Find where the given text appears and provide that cell's center as (X, Y) coordinate. 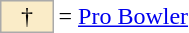
† (27, 16)
